Locate the cell with the specified text and output its (X, Y) center coordinate. 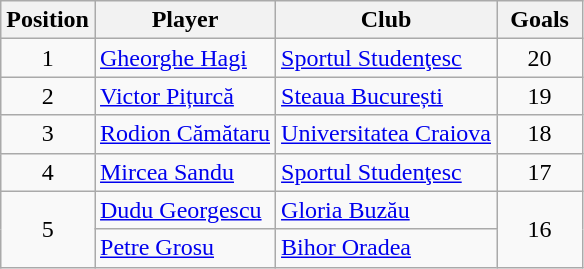
2 (48, 96)
Club (386, 20)
16 (540, 229)
Dudu Georgescu (184, 210)
Gloria Buzău (386, 210)
Gheorghe Hagi (184, 58)
Bihor Oradea (386, 248)
20 (540, 58)
18 (540, 134)
Steaua București (386, 96)
3 (48, 134)
Player (184, 20)
Victor Pițurcă (184, 96)
1 (48, 58)
Goals (540, 20)
4 (48, 172)
17 (540, 172)
Universitatea Craiova (386, 134)
Mircea Sandu (184, 172)
Rodion Cămătaru (184, 134)
5 (48, 229)
Petre Grosu (184, 248)
Position (48, 20)
19 (540, 96)
